Return the (x, y) coordinate for the center point of the cell that contains the specified text.  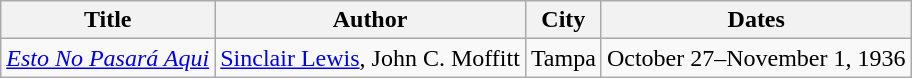
Author (370, 20)
Tampa (563, 58)
Esto No Pasará Aqui (108, 58)
Title (108, 20)
October 27–November 1, 1936 (756, 58)
Sinclair Lewis, John C. Moffitt (370, 58)
Dates (756, 20)
City (563, 20)
